For the text-containing cell, return its midpoint in (X, Y) coordinate format. 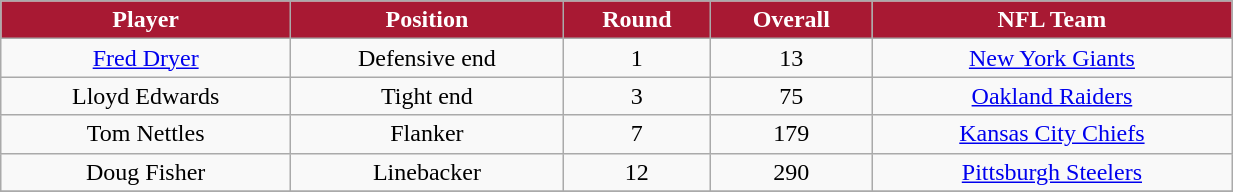
Fred Dryer (146, 58)
Flanker (428, 134)
7 (636, 134)
Linebacker (428, 172)
Lloyd Edwards (146, 96)
3 (636, 96)
NFL Team (1052, 20)
Position (428, 20)
Tight end (428, 96)
New York Giants (1052, 58)
179 (791, 134)
1 (636, 58)
Doug Fisher (146, 172)
Overall (791, 20)
12 (636, 172)
Defensive end (428, 58)
Pittsburgh Steelers (1052, 172)
Player (146, 20)
290 (791, 172)
75 (791, 96)
Oakland Raiders (1052, 96)
Tom Nettles (146, 134)
Round (636, 20)
Kansas City Chiefs (1052, 134)
13 (791, 58)
